Return (x, y) of the center of cell containing provided text 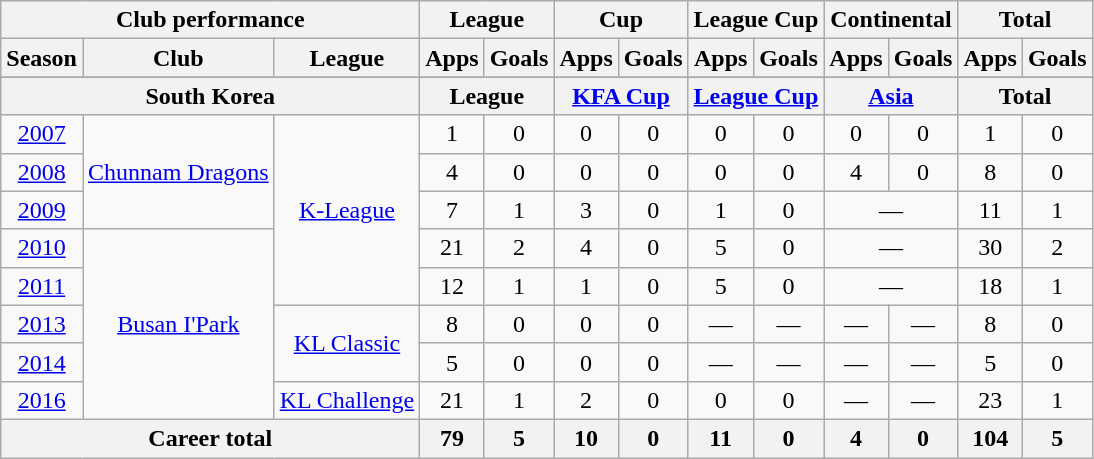
104 (990, 438)
Club (178, 58)
Busan I'Park (178, 324)
Season (42, 58)
2014 (42, 362)
KFA Cup (621, 96)
12 (452, 286)
K-League (346, 210)
Cup (621, 20)
23 (990, 400)
Chunnam Dragons (178, 172)
3 (586, 210)
7 (452, 210)
Continental (891, 20)
2016 (42, 400)
2013 (42, 324)
18 (990, 286)
South Korea (210, 96)
Club performance (210, 20)
2011 (42, 286)
79 (452, 438)
10 (586, 438)
KL Classic (346, 343)
2009 (42, 210)
Asia (891, 96)
2007 (42, 134)
Career total (210, 438)
2010 (42, 248)
30 (990, 248)
KL Challenge (346, 400)
2008 (42, 172)
